Find where the given text appears and provide that cell's center as (X, Y) coordinate. 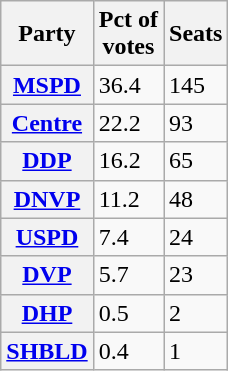
Party (47, 34)
93 (196, 123)
23 (196, 275)
DHP (47, 313)
16.2 (128, 161)
22.2 (128, 123)
0.4 (128, 351)
MSPD (47, 85)
2 (196, 313)
0.5 (128, 313)
36.4 (128, 85)
DDP (47, 161)
DNVP (47, 199)
48 (196, 199)
USPD (47, 237)
65 (196, 161)
7.4 (128, 237)
SHBLD (47, 351)
DVP (47, 275)
24 (196, 237)
1 (196, 351)
Seats (196, 34)
Pct ofvotes (128, 34)
145 (196, 85)
11.2 (128, 199)
5.7 (128, 275)
Centre (47, 123)
